Determine the (x, y) coordinate at the center of the cell enclosing the given text.  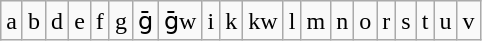
s (406, 21)
f (100, 21)
t (425, 21)
e (80, 21)
ḡw (180, 21)
n (342, 21)
i (211, 21)
g (120, 21)
a (12, 21)
k (232, 21)
ḡ (145, 21)
v (468, 21)
u (446, 21)
kw (263, 21)
b (34, 21)
l (292, 21)
o (366, 21)
m (316, 21)
r (386, 21)
d (58, 21)
